Pinpoint the cell where the given text exists, returning its (x, y) midpoint coordinate. 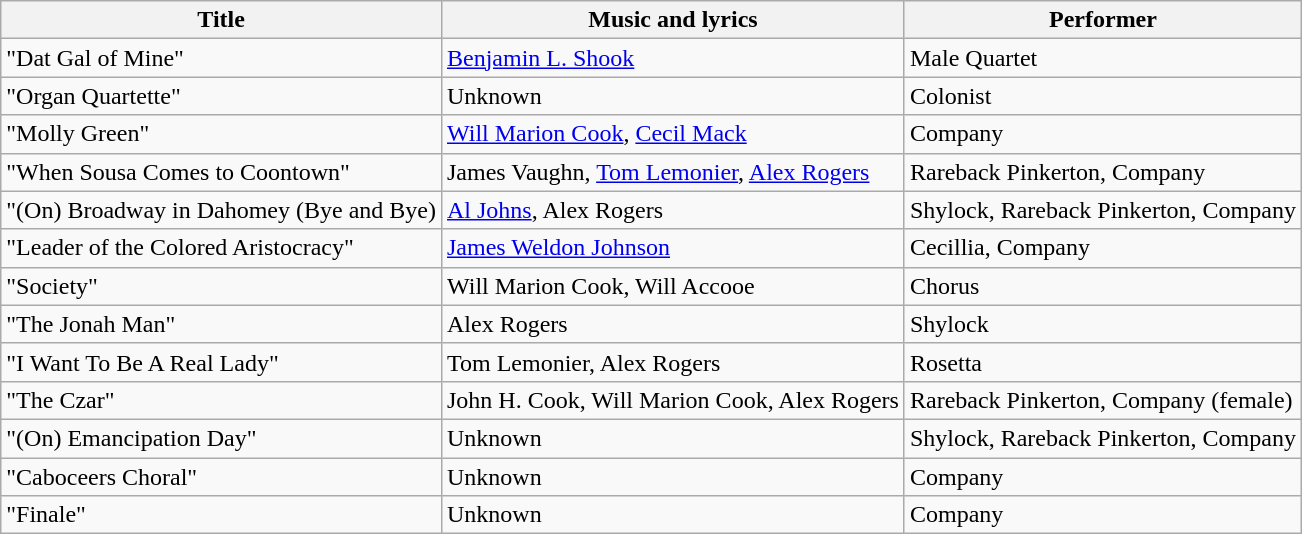
Rosetta (1102, 362)
Chorus (1102, 286)
"(On) Emancipation Day" (222, 438)
Shylock (1102, 324)
Tom Lemonier, Alex Rogers (672, 362)
Rareback Pinkerton, Company (1102, 172)
Alex Rogers (672, 324)
Will Marion Cook, Cecil Mack (672, 134)
James Vaughn, Tom Lemonier, Alex Rogers (672, 172)
"Organ Quartette" (222, 96)
"The Czar" (222, 400)
"Caboceers Choral" (222, 477)
Will Marion Cook, Will Accooe (672, 286)
Rareback Pinkerton, Company (female) (1102, 400)
John H. Cook, Will Marion Cook, Alex Rogers (672, 400)
"Society" (222, 286)
Al Johns, Alex Rogers (672, 210)
Colonist (1102, 96)
"Dat Gal of Mine" (222, 58)
"Leader of the Colored Aristocracy" (222, 248)
"The Jonah Man" (222, 324)
Male Quartet (1102, 58)
Cecillia, Company (1102, 248)
"Molly Green" (222, 134)
James Weldon Johnson (672, 248)
Music and lyrics (672, 20)
Performer (1102, 20)
"When Sousa Comes to Coontown" (222, 172)
Benjamin L. Shook (672, 58)
"Finale" (222, 515)
"(On) Broadway in Dahomey (Bye and Bye) (222, 210)
"I Want To Be A Real Lady" (222, 362)
Title (222, 20)
